Determine the [X, Y] coordinate at the center of the cell enclosing the given text.  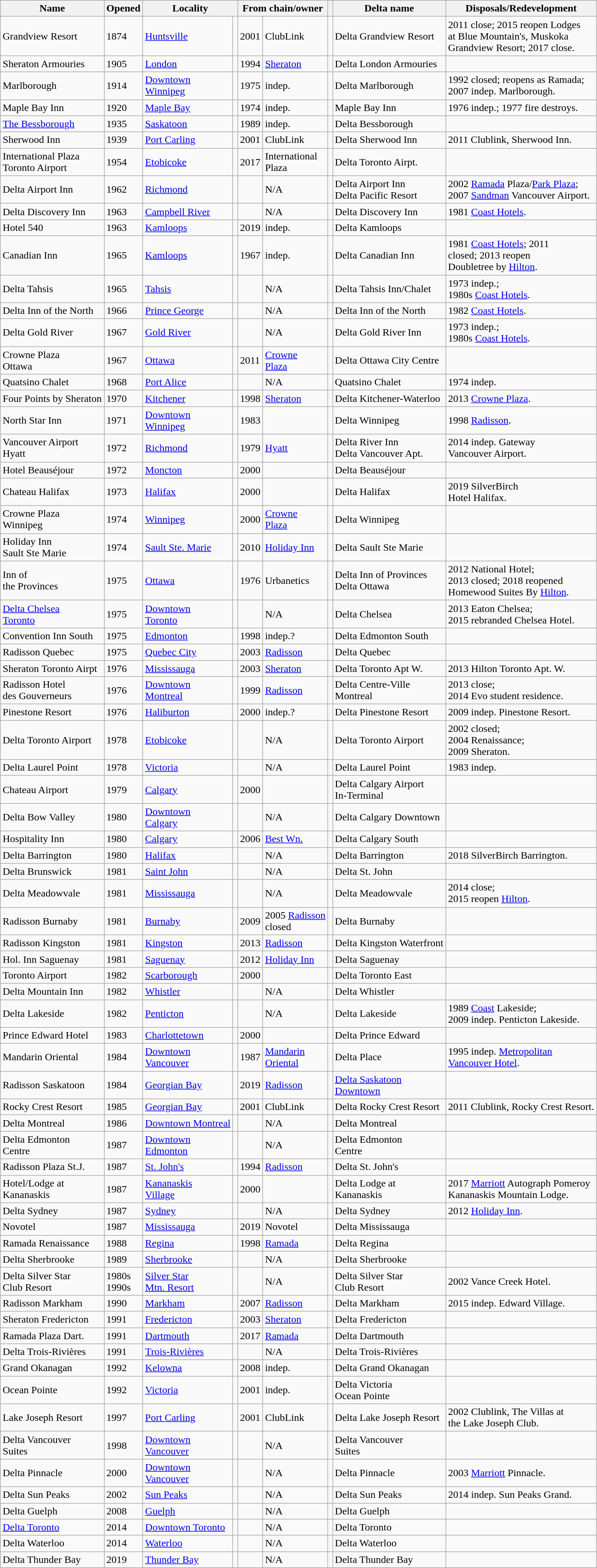
Penticton [188, 1013]
1992 closed; reopens as Ramada; 2007 indep. Marlborough. [521, 86]
2013 Crowne Plaza. [521, 398]
Fredericton [188, 1319]
1982 Coast Hotels. [521, 311]
Name [52, 9]
Delta Pinestone Resort [389, 712]
Delta Gold River [52, 333]
Lake Joseph Resort [52, 1418]
1980s1990s [123, 1281]
Sherwood Inn [52, 140]
The Bessborough [52, 124]
Hol. Inn Saguenay [52, 959]
Whistler [188, 991]
Charlottetown [188, 1036]
Ramada Plaza Dart. [52, 1336]
2002 Ramada Plaza/Park Plaza;2007 Sandman Vancouver Airport. [521, 190]
1989 Coast Lakeside;2009 indep. Penticton Lakeside. [521, 1013]
2012 National Hotel;2013 closed; 2018 reopenedHomewood Suites By Hilton. [521, 581]
Marlborough [52, 86]
Delta Calgary AirportIn-Terminal [389, 789]
Delta Airport InnDelta Pacific Resort [389, 190]
1988 [123, 1243]
London [188, 64]
Delta London Armouries [389, 64]
Delta Inn of Provinces Delta Ottawa [389, 581]
1983 indep. [521, 768]
Grandview Resort [52, 36]
Winnipeg [188, 520]
DowntownEdmonton [188, 1145]
Delta Kamloops [389, 228]
1971 [123, 420]
Prince George [188, 311]
Markham [188, 1303]
Edmonton [188, 636]
Radisson Kingston [52, 943]
Gold River [188, 333]
Delta Chelsea [389, 614]
Delta Dartmouth [389, 1336]
Delta Gold River Inn [389, 333]
DowntownToronto [188, 614]
InternationalPlaza [295, 162]
Chateau Airport [52, 789]
Crowne PlazaOttawa [52, 361]
Opened [123, 9]
North Star Inn [52, 420]
1985 [123, 1107]
Delta Bessborough [389, 124]
Hotel/Lodge atKananaskis [52, 1189]
1974 indep. [521, 382]
Pinestone Resort [52, 712]
2012 Holiday Inn. [521, 1211]
DowntownCalgary [188, 817]
Delta SaskatoonDowntown [389, 1085]
Delta Markham [389, 1303]
2002 [123, 1495]
Moncton [188, 470]
2002 Vance Creek Hotel. [521, 1281]
Radisson Saskatoon [52, 1085]
Vancouver AirportHyatt [52, 448]
Maple Bay [188, 108]
Saint John [188, 871]
Delta Brunswick [52, 871]
Delta Tahsis [52, 288]
Delta Sherwood Inn [389, 140]
Waterloo [188, 1543]
Four Points by Sheraton [52, 398]
Delta Canadian Inn [389, 255]
1998 Radisson. [521, 420]
2010 [250, 547]
1935 [123, 124]
2013 Eaton Chelsea;2015 rebranded Chelsea Hotel. [521, 614]
2002 Clublink, The Villas atthe Lake Joseph Club. [521, 1418]
Disposals/Redevelopment [521, 9]
2011 close; 2015 reopen Lodgesat Blue Mountain's, MuskokaGrandview Resort; 2017 close. [521, 36]
Delta St. John's [389, 1167]
Hyatt [295, 448]
1968 [123, 382]
Scarborough [188, 975]
Quebec City [188, 652]
Delta Grandview Resort [389, 36]
1990 [123, 1303]
Radisson Markham [52, 1303]
Convention Inn South [52, 636]
Regina [188, 1243]
Delta Saguenay [389, 959]
Delta Kitchener-Waterloo [389, 398]
Delta Whistler [389, 991]
2002 closed;2004 Renaissance;2009 Sheraton. [521, 740]
Delta Regina [389, 1243]
Sydney [188, 1211]
1939 [123, 140]
2007 [250, 1303]
Kingston [188, 943]
Best Wn. [295, 839]
Delta Tahsis Inn/Chalet [389, 288]
Burnaby [188, 921]
Delta River Inn Delta Vancouver Apt. [389, 448]
Hotel 540 [52, 228]
2011 [250, 361]
Delta Airport Inn [52, 190]
Delta Kingston Waterfront [389, 943]
1997 [123, 1418]
Radisson Burnaby [52, 921]
Locality [191, 9]
Rocky Crest Resort [52, 1107]
Crowne PlazaWinnipeg [52, 520]
Saguenay [188, 959]
Delta ChelseaToronto [52, 614]
Delta Fredericton [389, 1319]
Delta Grand Okanagan [389, 1368]
Radisson Quebec [52, 652]
Dartmouth [188, 1336]
Canadian Inn [52, 255]
Delta Lake Joseph Resort [389, 1418]
Delta Burnaby [389, 921]
2009 [250, 921]
Huntsville [188, 36]
Trois-Rivières [188, 1352]
Holiday InnSault Ste Marie [52, 547]
2013 [250, 943]
Grand Okanagan [52, 1368]
2011 Clublink, Rocky Crest Resort. [521, 1107]
1966 [123, 311]
Hotel Beauséjour [52, 470]
Chateau Halifax [52, 492]
2018 SilverBirch Barrington. [521, 855]
Delta Calgary Downtown [389, 817]
Downtown Montreal [188, 1123]
Delta Place [389, 1057]
Delta Toronto East [389, 975]
Delta Toronto Airpt. [389, 162]
Delta Calgary South [389, 839]
Sheraton Armouries [52, 64]
Delta Mississauga [389, 1227]
Silver StarMtn. Resort [188, 1281]
Delta Centre-VilleMontreal [389, 691]
Delta Mountain Inn [52, 991]
Delta Quebec [389, 652]
Delta Halifax [389, 492]
Kitchener [188, 398]
1981 Coast Hotels. [521, 211]
KananaskisVillage [188, 1189]
2013 close;2014 Evo student residence. [521, 691]
Delta Sault Ste Marie [389, 547]
Haliburton [188, 712]
2013 Hilton Toronto Apt. W. [521, 668]
2014 close;2015 reopen Hilton. [521, 893]
1954 [123, 162]
Delta Ottawa City Centre [389, 361]
Port Alice [188, 382]
1973 [123, 492]
2012 [250, 959]
Saskatoon [188, 124]
Urbanetics [295, 581]
Sheraton Toronto Airpt [52, 668]
2015 indep. Edward Village. [521, 1303]
Delta Prince Edward [389, 1036]
Delta Rocky Crest Resort [389, 1107]
Guelph [188, 1511]
1981 Coast Hotels; 2011closed; 2013 reopenDoubletree by Hilton. [521, 255]
Inn ofthe Provinces [52, 581]
1914 [123, 86]
2011 Clublink, Sherwood Inn. [521, 140]
Campbell River [188, 211]
Sheraton Fredericton [52, 1319]
Delta EdmontonCentre [389, 1145]
Delta Bow Valley [52, 817]
1905 [123, 64]
1995 indep. MetropolitanVancouver Hotel. [521, 1057]
1976 indep.; 1977 fire destroys. [521, 108]
Hospitality Inn [52, 839]
2003 Marriott Pinnacle. [521, 1473]
2006 [250, 839]
2019 SilverBirchHotel Halifax. [521, 492]
Delta VictoriaOcean Pointe [389, 1390]
Prince Edward Hotel [52, 1036]
Sault Ste. Marie [188, 547]
1986 [123, 1123]
2017 Marriott Autograph PomeroyKananaskis Mountain Lodge. [521, 1189]
1920 [123, 108]
Delta Lodge atKananaskis [389, 1189]
International PlazaToronto Airport [52, 162]
2014 indep. GatewayVancouver Airport. [521, 448]
2009 indep. Pinestone Resort. [521, 712]
2005 Radissonclosed [295, 921]
1962 [123, 190]
1970 [123, 398]
Delta St. John [389, 871]
Ocean Pointe [52, 1390]
Radisson Hoteldes Gouverneurs [52, 691]
DowntownMontreal [188, 691]
Delta Marlborough [389, 86]
Radisson Plaza St.J. [52, 1167]
1874 [123, 36]
2014 indep. Sun Peaks Grand. [521, 1495]
Delta Edmonton Centre [52, 1145]
Tahsis [188, 288]
Delta Beauséjour [389, 470]
1999 [250, 691]
Sherbrooke [188, 1259]
Ramada Renaissance [52, 1243]
Delta Edmonton South [389, 636]
St. John's [188, 1167]
Sun Peaks [188, 1495]
Kelowna [188, 1368]
Delta Toronto Apt W. [389, 668]
Toronto Airport [52, 975]
Delta name [389, 9]
Downtown Toronto [188, 1527]
Thunder Bay [188, 1559]
From chain/owner [283, 9]
